Return the (X, Y) coordinate for the center point of the cell that contains the specified text.  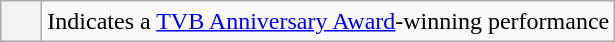
Indicates a TVB Anniversary Award-winning performance (328, 22)
